Extract the [X, Y] coordinate from the center of the cell holding the provided text.  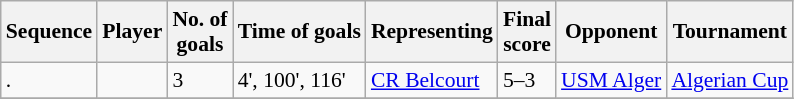
4', 100', 116' [300, 80]
CR Belcourt [432, 80]
Player [132, 32]
USM Alger [611, 80]
5–3 [527, 80]
Opponent [611, 32]
Sequence [49, 32]
3 [200, 80]
No. ofgoals [200, 32]
Representing [432, 32]
Tournament [730, 32]
. [49, 80]
Finalscore [527, 32]
Algerian Cup [730, 80]
Time of goals [300, 32]
